Determine the (X, Y) coordinate at the center of the cell enclosing the given text.  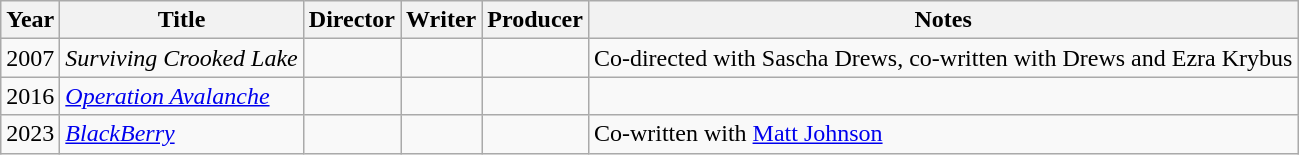
2016 (30, 96)
Co-written with Matt Johnson (943, 134)
Year (30, 20)
Surviving Crooked Lake (182, 58)
2023 (30, 134)
2007 (30, 58)
Writer (442, 20)
Operation Avalanche (182, 96)
Director (352, 20)
Notes (943, 20)
BlackBerry (182, 134)
Title (182, 20)
Producer (536, 20)
Co-directed with Sascha Drews, co-written with Drews and Ezra Krybus (943, 58)
